Search for the cell housing the specified text and yield its [x, y] center coordinate. 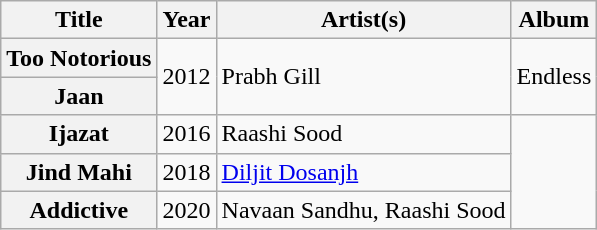
2018 [186, 172]
Addictive [79, 210]
Endless [554, 77]
2020 [186, 210]
Jind Mahi [79, 172]
2012 [186, 77]
Title [79, 20]
Navaan Sandhu, Raashi Sood [364, 210]
Too Notorious [79, 58]
Year [186, 20]
Album [554, 20]
Artist(s) [364, 20]
Prabh Gill [364, 77]
Diljit Dosanjh [364, 172]
Raashi Sood [364, 134]
Jaan [79, 96]
2016 [186, 134]
Ijazat [79, 134]
